Provide the (X, Y) coordinate of the cell's center where the given text is located.  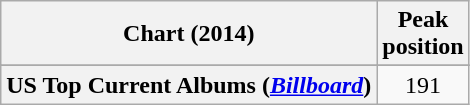
191 (423, 85)
US Top Current Albums (Billboard) (189, 85)
Peakposition (423, 34)
Chart (2014) (189, 34)
